Determine the (x, y) coordinate at the center of the cell enclosing the given text.  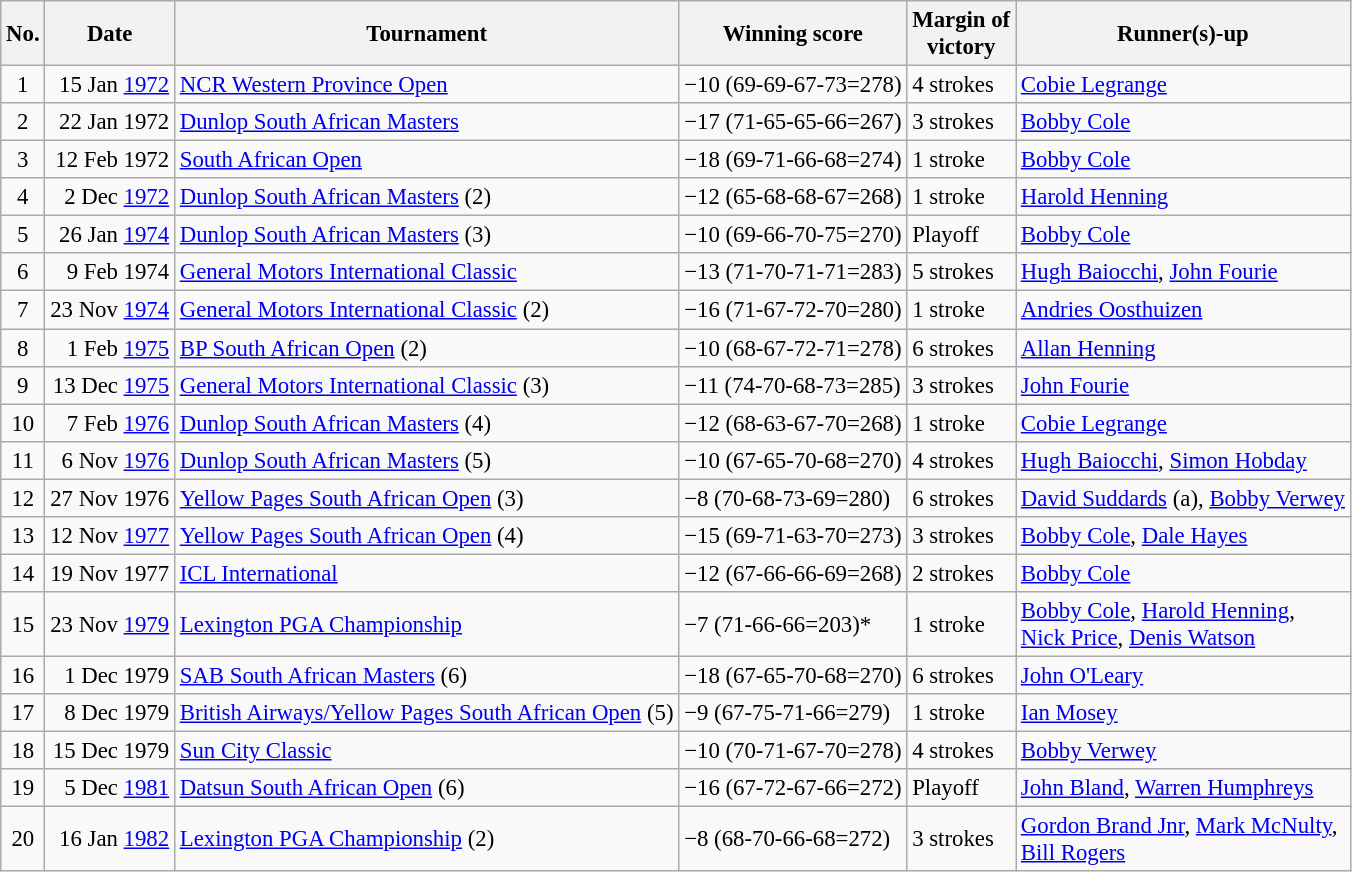
13 (23, 536)
9 (23, 385)
Tournament (426, 34)
1 Dec 1979 (110, 675)
12 Feb 1972 (110, 160)
Lexington PGA Championship (2) (426, 840)
15 Dec 1979 (110, 751)
−11 (74-70-68-73=285) (793, 385)
16 (23, 675)
1 Feb 1975 (110, 348)
12 (23, 498)
Date (110, 34)
−17 (71-65-65-66=267) (793, 122)
6 (23, 273)
NCR Western Province Open (426, 85)
John Fourie (1184, 385)
4 (23, 197)
Andries Oosthuizen (1184, 310)
General Motors International Classic (2) (426, 310)
Lexington PGA Championship (426, 624)
Winning score (793, 34)
7 Feb 1976 (110, 423)
−15 (69-71-63-70=273) (793, 536)
Ian Mosey (1184, 713)
23 Nov 1974 (110, 310)
No. (23, 34)
9 Feb 1974 (110, 273)
15 (23, 624)
Dunlop South African Masters (426, 122)
SAB South African Masters (6) (426, 675)
23 Nov 1979 (110, 624)
−10 (70-71-67-70=278) (793, 751)
David Suddards (a), Bobby Verwey (1184, 498)
−10 (67-65-70-68=270) (793, 460)
8 (23, 348)
3 (23, 160)
11 (23, 460)
−8 (68-70-66-68=272) (793, 840)
Dunlop South African Masters (5) (426, 460)
John Bland, Warren Humphreys (1184, 788)
−9 (67-75-71-66=279) (793, 713)
John O'Leary (1184, 675)
16 Jan 1982 (110, 840)
8 Dec 1979 (110, 713)
Runner(s)-up (1184, 34)
Dunlop South African Masters (2) (426, 197)
−12 (68-63-67-70=268) (793, 423)
5 (23, 235)
Yellow Pages South African Open (3) (426, 498)
12 Nov 1977 (110, 536)
2 Dec 1972 (110, 197)
22 Jan 1972 (110, 122)
17 (23, 713)
2 (23, 122)
Dunlop South African Masters (4) (426, 423)
Harold Henning (1184, 197)
−12 (65-68-68-67=268) (793, 197)
Yellow Pages South African Open (4) (426, 536)
−7 (71-66-66=203)* (793, 624)
Bobby Verwey (1184, 751)
13 Dec 1975 (110, 385)
−16 (71-67-72-70=280) (793, 310)
27 Nov 1976 (110, 498)
−8 (70-68-73-69=280) (793, 498)
BP South African Open (2) (426, 348)
−18 (67-65-70-68=270) (793, 675)
−10 (69-66-70-75=270) (793, 235)
14 (23, 573)
−16 (67-72-67-66=272) (793, 788)
7 (23, 310)
10 (23, 423)
General Motors International Classic (426, 273)
−10 (69-69-67-73=278) (793, 85)
20 (23, 840)
1 (23, 85)
2 strokes (962, 573)
Datsun South African Open (6) (426, 788)
−12 (67-66-66-69=268) (793, 573)
Gordon Brand Jnr, Mark McNulty, Bill Rogers (1184, 840)
5 Dec 1981 (110, 788)
−13 (71-70-71-71=283) (793, 273)
Bobby Cole, Dale Hayes (1184, 536)
Bobby Cole, Harold Henning, Nick Price, Denis Watson (1184, 624)
−10 (68-67-72-71=278) (793, 348)
Hugh Baiocchi, Simon Hobday (1184, 460)
5 strokes (962, 273)
Sun City Classic (426, 751)
−18 (69-71-66-68=274) (793, 160)
26 Jan 1974 (110, 235)
South African Open (426, 160)
British Airways/Yellow Pages South African Open (5) (426, 713)
19 (23, 788)
18 (23, 751)
Dunlop South African Masters (3) (426, 235)
General Motors International Classic (3) (426, 385)
Margin ofvictory (962, 34)
15 Jan 1972 (110, 85)
Allan Henning (1184, 348)
ICL International (426, 573)
Hugh Baiocchi, John Fourie (1184, 273)
19 Nov 1977 (110, 573)
6 Nov 1976 (110, 460)
